Return the (X, Y) coordinate for the center point of the cell that contains the specified text.  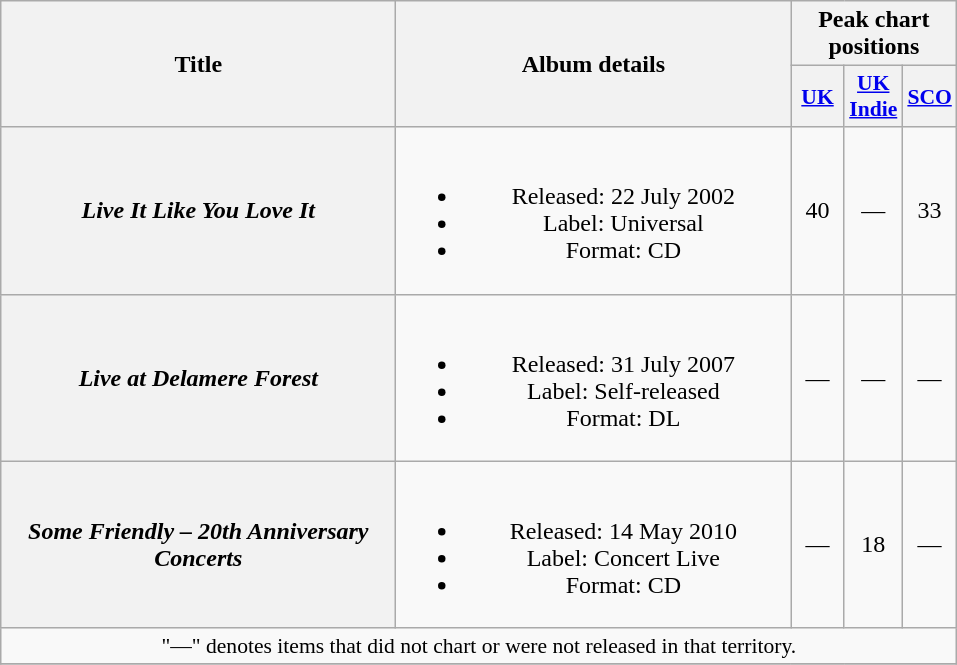
Some Friendly – 20th Anniversary Concerts (198, 544)
"—" denotes items that did not chart or were not released in that territory. (479, 646)
Released: 14 May 2010Label: Concert LiveFormat: CD (594, 544)
UKIndie (873, 96)
UK (818, 96)
Live It Like You Love It (198, 210)
40 (818, 210)
Live at Delamere Forest (198, 378)
33 (930, 210)
Released: 22 July 2002Label: UniversalFormat: CD (594, 210)
Peak chartpositions (874, 34)
SCO (930, 96)
18 (873, 544)
Released: 31 July 2007Label: Self-releasedFormat: DL (594, 378)
Title (198, 64)
Album details (594, 64)
